Return the [x, y] coordinate for the center point of the cell that contains the specified text.  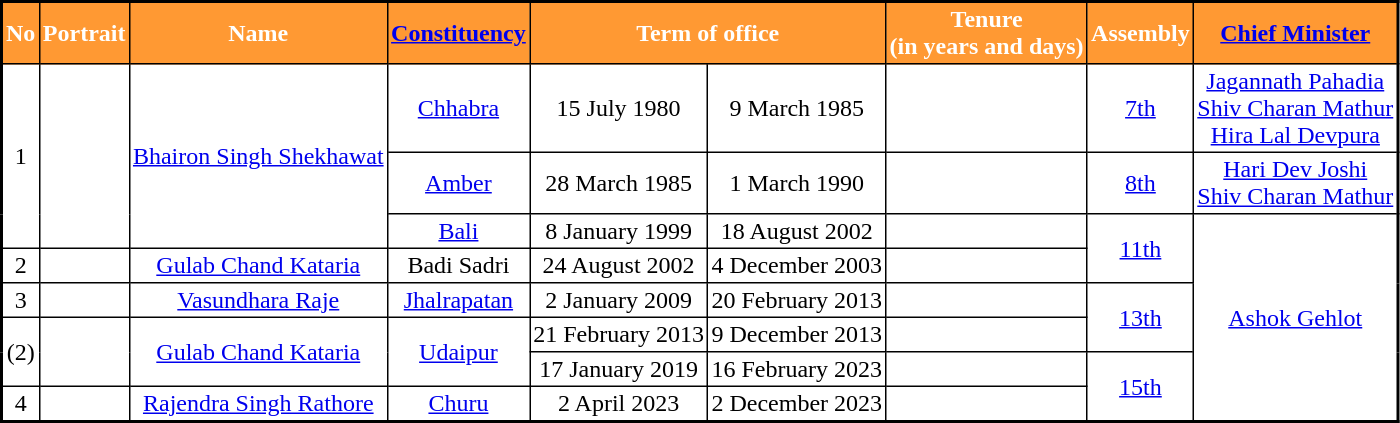
Udaipur [458, 352]
8 January 1999 [619, 231]
2 January 2009 [619, 300]
Chief Minister [1296, 33]
2 December 2023 [797, 404]
11th [1140, 248]
28 March 1985 [619, 183]
Assembly [1140, 33]
17 January 2019 [619, 369]
Name [258, 33]
1 March 1990 [797, 183]
Bhairon Singh Shekhawat [258, 156]
Rajendra Singh Rathore [258, 404]
Tenure(in years and days) [987, 33]
24 August 2002 [619, 265]
13th [1140, 318]
Jagannath PahadiaShiv Charan MathurHira Lal Devpura [1296, 108]
Amber [458, 183]
2 April 2023 [619, 404]
No [21, 33]
Badi Sadri [458, 265]
21 February 2013 [619, 334]
Vasundhara Raje [258, 300]
15 July 1980 [619, 108]
Churu [458, 404]
8th [1140, 183]
Chhabra [458, 108]
Jhalrapatan [458, 300]
3 [21, 300]
20 February 2013 [797, 300]
(2) [21, 352]
Constituency [458, 33]
4 December 2003 [797, 265]
15th [1140, 387]
Ashok Gehlot [1296, 318]
9 March 1985 [797, 108]
7th [1140, 108]
1 [21, 156]
18 August 2002 [797, 231]
2 [21, 265]
9 December 2013 [797, 334]
Portrait [84, 33]
Hari Dev JoshiShiv Charan Mathur [1296, 183]
Term of office [708, 33]
4 [21, 404]
Bali [458, 231]
16 February 2023 [797, 369]
